Scan for the cell matching the given text and deliver its [X, Y] coordinate at center. 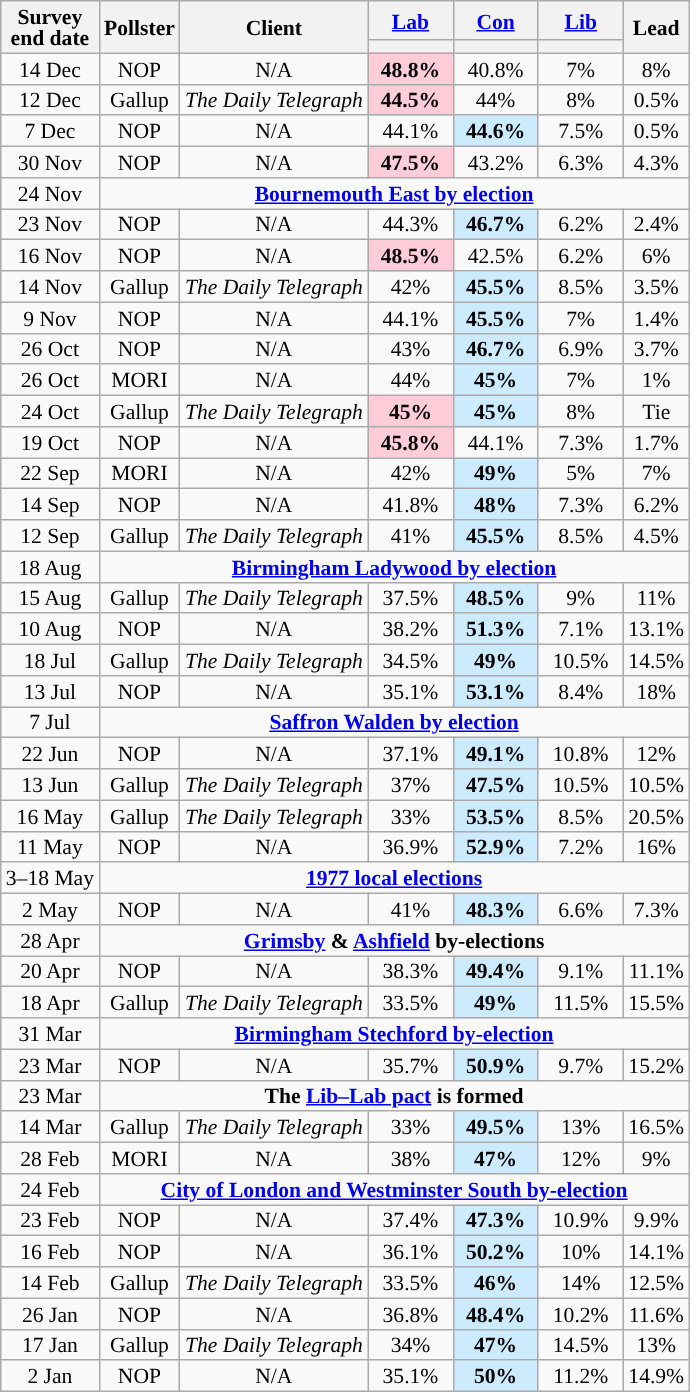
16 Nov [50, 256]
17 Jan [50, 1344]
Birmingham Ladywood by election [394, 566]
19 Oct [50, 442]
12 Dec [50, 100]
Con [496, 20]
36.1% [410, 1252]
11.1% [656, 972]
50.9% [496, 1064]
11.2% [580, 1376]
15.2% [656, 1064]
4.3% [656, 162]
53.1% [496, 692]
23 Nov [50, 224]
13 Jul [50, 692]
11.5% [580, 1002]
10.9% [580, 1220]
44.3% [410, 224]
35.7% [410, 1064]
37.5% [410, 598]
11% [656, 598]
46% [496, 1282]
3–18 May [50, 878]
14 Mar [50, 1128]
4.5% [656, 536]
18 Apr [50, 1002]
15 Aug [50, 598]
14.1% [656, 1252]
9.7% [580, 1064]
10 Aug [50, 630]
48% [496, 504]
9 Nov [50, 318]
52.9% [496, 846]
14 Feb [50, 1282]
1977 local elections [394, 878]
Bournemouth East by election [394, 194]
14 Sep [50, 504]
2.4% [656, 224]
Lead [656, 27]
50.2% [496, 1252]
22 Jun [50, 754]
6% [656, 256]
28 Apr [50, 940]
23 Feb [50, 1220]
16% [656, 846]
8.4% [580, 692]
2 May [50, 910]
20.5% [656, 816]
13 Jun [50, 784]
37.1% [410, 754]
42.5% [496, 256]
37.4% [410, 1220]
7.1% [580, 630]
Lib [580, 20]
28 Feb [50, 1158]
City of London and Westminster South by-election [394, 1190]
11.6% [656, 1314]
Surveyend date [50, 27]
34% [410, 1344]
43% [410, 348]
20 Apr [50, 972]
14 Nov [50, 286]
9.1% [580, 972]
2 Jan [50, 1376]
10.8% [580, 754]
24 Oct [50, 412]
44.6% [496, 132]
7 Dec [50, 132]
43.2% [496, 162]
50% [496, 1376]
9.9% [656, 1220]
15.5% [656, 1002]
31 Mar [50, 1034]
14.9% [656, 1376]
16.5% [656, 1128]
Grimsby & Ashfield by-elections [394, 940]
Lab [410, 20]
3.7% [656, 348]
36.9% [410, 846]
Client [274, 27]
48.3% [496, 910]
26 Jan [50, 1314]
24 Nov [50, 194]
36.8% [410, 1314]
7 Jul [50, 722]
7.2% [580, 846]
14 Dec [50, 68]
49.5% [496, 1128]
12 Sep [50, 536]
41.8% [410, 504]
44.5% [410, 100]
The Lib–Lab pact is formed [394, 1096]
38.2% [410, 630]
53.5% [496, 816]
38.3% [410, 972]
10.2% [580, 1314]
37% [410, 784]
18 Jul [50, 660]
11 May [50, 846]
Saffron Walden by election [394, 722]
18% [656, 692]
38% [410, 1158]
7.5% [580, 132]
30 Nov [50, 162]
34.5% [410, 660]
22 Sep [50, 474]
14% [580, 1282]
Tie [656, 412]
6.3% [580, 162]
49.4% [496, 972]
48.8% [410, 68]
1% [656, 380]
10% [580, 1252]
45.8% [410, 442]
Birmingham Stechford by-election [394, 1034]
18 Aug [50, 566]
3.5% [656, 286]
1.7% [656, 442]
16 May [50, 816]
40.8% [496, 68]
16 Feb [50, 1252]
12.5% [656, 1282]
49.1% [496, 754]
48.4% [496, 1314]
47.3% [496, 1220]
Pollster [140, 27]
13.1% [656, 630]
51.3% [496, 630]
1.4% [656, 318]
6.6% [580, 910]
5% [580, 474]
24 Feb [50, 1190]
6.9% [580, 348]
